Output the [X, Y] coordinate of the center of the cell containing the given text.  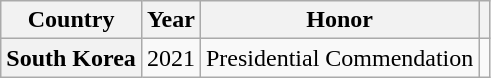
Presidential Commendation [339, 58]
Honor [339, 20]
South Korea [72, 58]
Year [170, 20]
Country [72, 20]
2021 [170, 58]
